For the text-containing cell, return its midpoint in [x, y] coordinate format. 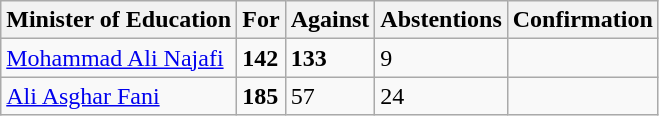
Ali Asghar Fani [119, 96]
Confirmation [582, 20]
9 [441, 58]
24 [441, 96]
Abstentions [441, 20]
142 [261, 58]
Against [330, 20]
For [261, 20]
57 [330, 96]
Mohammad Ali Najafi [119, 58]
Minister of Education [119, 20]
185 [261, 96]
133 [330, 58]
